Return the [X, Y] coordinate for the center point of the cell that contains the specified text.  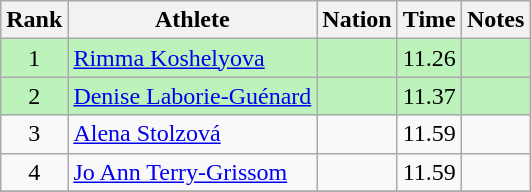
Athlete [192, 20]
3 [34, 134]
Alena Stolzová [192, 134]
Notes [495, 20]
11.26 [429, 58]
Rimma Koshelyova [192, 58]
Rank [34, 20]
Time [429, 20]
Jo Ann Terry-Grissom [192, 172]
4 [34, 172]
Denise Laborie-Guénard [192, 96]
1 [34, 58]
Nation [357, 20]
11.37 [429, 96]
2 [34, 96]
